Return the (X, Y) coordinate for the center point of the cell that contains the specified text.  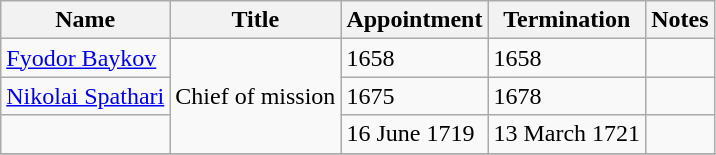
Chief of mission (256, 96)
1675 (414, 96)
Name (86, 20)
Title (256, 20)
Fyodor Baykov (86, 58)
Notes (680, 20)
16 June 1719 (414, 134)
Appointment (414, 20)
Termination (567, 20)
Nikolai Spathari (86, 96)
1678 (567, 96)
13 March 1721 (567, 134)
